Detect which cell encompasses the target text, then output its (X, Y) center coordinate. 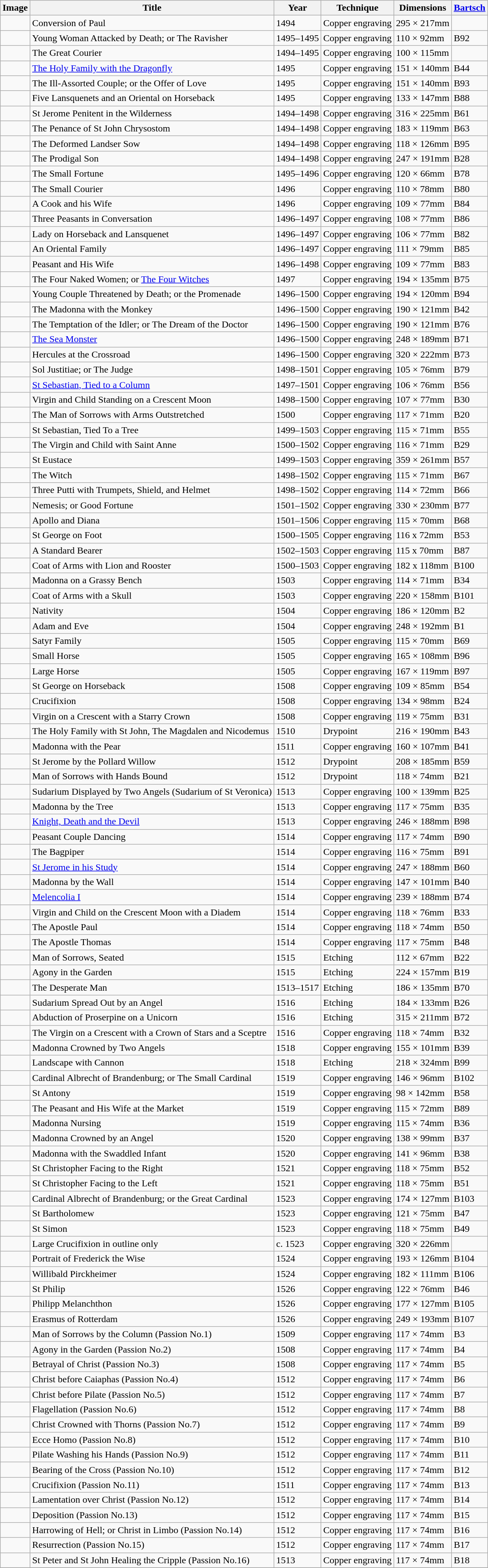
The Great Courier (152, 53)
B57 (469, 460)
B20 (469, 415)
Flagellation (Passion No.6) (152, 1410)
B98 (469, 822)
The Bagpiper (152, 852)
246 × 188mm (423, 822)
B29 (469, 445)
B75 (469, 279)
Title (152, 8)
239 × 188mm (423, 897)
194 × 135mm (423, 279)
B82 (469, 234)
The Desperate Man (152, 988)
St Philip (152, 1289)
1500–1503 (298, 565)
B21 (469, 776)
224 × 157mm (423, 972)
320 × 226mm (423, 1244)
Madonna Crowned by Two Angels (152, 1048)
B95 (469, 143)
St Jerome Penitent in the Wilderness (152, 113)
Satyr Family (152, 641)
117 × 71mm (423, 415)
B30 (469, 400)
Willibald Pirckheimer (152, 1274)
Crucifixion (152, 701)
Ecce Homo (Passion No.8) (152, 1440)
Madonna with the Pear (152, 746)
1498–1501 (298, 369)
B47 (469, 1214)
Lamentation over Christ (Passion No.12) (152, 1500)
Three Peasants in Conversation (152, 219)
111 × 79mm (423, 249)
Christ before Caiaphas (Passion No.4) (152, 1379)
Technique (357, 8)
B2 (469, 611)
St Christopher Facing to the Left (152, 1184)
1500 (298, 415)
St Jerome in his Study (152, 867)
St George on Horseback (152, 686)
Bearing of the Cross (Passion No.10) (152, 1470)
118 × 76mm (423, 912)
B4 (469, 1349)
B12 (469, 1470)
B100 (469, 565)
320 × 222mm (423, 354)
B36 (469, 1123)
Abduction of Proserpine on a Unicorn (152, 1018)
1494–1495 (298, 53)
249 × 193mm (423, 1319)
B80 (469, 189)
B24 (469, 701)
B49 (469, 1229)
1498–1500 (298, 400)
134 × 98mm (423, 701)
Image (15, 8)
1497 (298, 279)
с. 1523 (298, 1244)
B79 (469, 369)
B43 (469, 731)
Apollo and Diana (152, 520)
B61 (469, 113)
Madonna by the Tree (152, 807)
316 × 225mm (423, 113)
1501–1502 (298, 505)
184 × 133mm (423, 1003)
177 × 127mm (423, 1304)
B37 (469, 1138)
218 × 324mm (423, 1063)
B25 (469, 792)
B85 (469, 249)
Melencolia I (152, 897)
100 × 115mm (423, 53)
165 × 108mm (423, 656)
B1 (469, 626)
Peasant Couple Dancing (152, 837)
B91 (469, 852)
Virgin and Child on the Crescent Moon with a Diadem (152, 912)
St Simon (152, 1229)
1496–1498 (298, 264)
119 × 75mm (423, 716)
B28 (469, 158)
1501–1506 (298, 520)
118 × 126mm (423, 143)
B46 (469, 1289)
105 × 76mm (423, 369)
Man of Sorrows with Hands Bound (152, 776)
St George on Foot (152, 535)
Christ before Pilate (Passion No.5) (152, 1394)
The Witch (152, 475)
Landscape with Cannon (152, 1063)
B14 (469, 1500)
St Eustace (152, 460)
B59 (469, 761)
The Ill-Assorted Couple; or the Offer of Love (152, 83)
114 × 71mm (423, 580)
An Oriental Family (152, 249)
The Sea Monster (152, 339)
167 × 119mm (423, 671)
Madonna Nursing (152, 1123)
121 × 75mm (423, 1214)
The Four Naked Women; or The Four Witches (152, 279)
315 × 211mm (423, 1018)
Lady on Horseback and Lansquenet (152, 234)
B84 (469, 204)
Virgin on a Crescent with a Starry Crown (152, 716)
Bartsch (469, 8)
St Sebastian, Tied To a Tree (152, 430)
115 × 74mm (423, 1123)
The Temptation of the Idler; or The Dream of the Doctor (152, 324)
B94 (469, 294)
B107 (469, 1319)
St Bartholomew (152, 1214)
St Jerome by the Pollard Willow (152, 761)
Knight, Death and the Devil (152, 822)
Sudarium Displayed by Two Angels (Sudarium of St Veronica) (152, 792)
115 х 70mm (423, 550)
B73 (469, 354)
1513–1517 (298, 988)
Sol Justitiae; or The Judge (152, 369)
B5 (469, 1364)
Large Horse (152, 671)
160 × 107mm (423, 746)
186 × 120mm (423, 611)
The Madonna with the Monkey (152, 309)
98 × 142mm (423, 1093)
B58 (469, 1093)
B102 (469, 1078)
The Virgin and Child with Saint Anne (152, 445)
330 × 230mm (423, 505)
116 × 75mm (423, 852)
109 × 85mm (423, 686)
B93 (469, 83)
Cardinal Albrecht of Brandenburg; or The Small Cardinal (152, 1078)
B72 (469, 1018)
B8 (469, 1410)
216 × 190mm (423, 731)
The Holy Family with St John, The Magdalen and Nicodemus (152, 731)
B3 (469, 1334)
248 × 189mm (423, 339)
B51 (469, 1184)
The Penance of St John Chrysostom (152, 128)
B103 (469, 1199)
B9 (469, 1425)
B39 (469, 1048)
B89 (469, 1108)
147 × 101mm (423, 882)
B33 (469, 912)
The Man of Sorrows with Arms Outstretched (152, 415)
141 × 96mm (423, 1153)
B38 (469, 1153)
1497–1501 (298, 384)
A Cook and his Wife (152, 204)
110 × 78mm (423, 189)
247 × 191mm (423, 158)
The Prodigal Son (152, 158)
Hercules at the Crossroad (152, 354)
112 × 67mm (423, 957)
B77 (469, 505)
B13 (469, 1485)
208 × 185mm (423, 761)
B32 (469, 1033)
Dimensions (423, 8)
220 × 158mm (423, 596)
108 × 77mm (423, 219)
B69 (469, 641)
1510 (298, 731)
106 × 76mm (423, 384)
B76 (469, 324)
B52 (469, 1168)
Small Horse (152, 656)
B106 (469, 1274)
The Deformed Landser Sow (152, 143)
The Peasant and His Wife at the Market (152, 1108)
A Standard Bearer (152, 550)
Peasant and His Wife (152, 264)
B87 (469, 550)
B50 (469, 927)
The Holy Family with the Dragonfly (152, 68)
B86 (469, 219)
1500–1505 (298, 535)
146 × 96mm (423, 1078)
B96 (469, 656)
Large Crucifixion in outline only (152, 1244)
Madonna with the Swaddled Infant (152, 1153)
Virgin and Child Standing on a Crescent Moon (152, 400)
B48 (469, 942)
Young Woman Attacked by Death; or The Ravisher (152, 38)
Resurrection (Passion No.15) (152, 1545)
B53 (469, 535)
1495–1496 (298, 173)
116 × 71mm (423, 445)
114 × 72mm (423, 490)
St Christopher Facing to the Right (152, 1168)
B17 (469, 1545)
B83 (469, 264)
B54 (469, 686)
B104 (469, 1259)
247 × 188mm (423, 867)
359 × 261mm (423, 460)
Christ Crowned with Thorns (Passion No.7) (152, 1425)
107 × 77mm (423, 400)
B78 (469, 173)
295 × 217mm (423, 23)
Philipp Melanchthon (152, 1304)
Agony in the Garden (Passion No.2) (152, 1349)
183 × 119mm (423, 128)
B74 (469, 897)
The Apostle Paul (152, 927)
B66 (469, 490)
B35 (469, 807)
B31 (469, 716)
133 × 147mm (423, 98)
B34 (469, 580)
1502–1503 (298, 550)
Sudarium Spread Out by an Angel (152, 1003)
248 × 192mm (423, 626)
Year (298, 8)
Five Lansquenets and an Oriental on Horseback (152, 98)
The Small Fortune (152, 173)
Three Putti with Trumpets, Shield, and Helmet (152, 490)
Young Couple Threatened by Death; or the Promenade (152, 294)
B26 (469, 1003)
B42 (469, 309)
110 × 92mm (423, 38)
100 × 139mm (423, 792)
Deposition (Passion No.13) (152, 1515)
B22 (469, 957)
B15 (469, 1515)
B101 (469, 596)
116 х 72mm (423, 535)
B18 (469, 1560)
Nemesis; or Good Fortune (152, 505)
Cardinal Albrecht of Brandenburg; or the Great Cardinal (152, 1199)
B99 (469, 1063)
B68 (469, 520)
B7 (469, 1394)
Pilate Washing his Hands (Passion No.9) (152, 1455)
1494 (298, 23)
B97 (469, 671)
B90 (469, 837)
Madonna Crowned by an Angel (152, 1138)
B88 (469, 98)
B60 (469, 867)
106 × 77mm (423, 234)
Madonna on a Grassy Bench (152, 580)
B44 (469, 68)
1509 (298, 1334)
1500–1502 (298, 445)
Adam and Eve (152, 626)
The Small Courier (152, 189)
B63 (469, 128)
B6 (469, 1379)
182 х 118mm (423, 565)
B55 (469, 430)
182 × 111mm (423, 1274)
The Apostle Thomas (152, 942)
Coat of Arms with a Skull (152, 596)
B10 (469, 1440)
Madonna by the Wall (152, 882)
122 × 76mm (423, 1289)
186 × 135mm (423, 988)
Harrowing of Hell; or Christ in Limbo (Passion No.14) (152, 1530)
138 × 99mm (423, 1138)
Coat of Arms with Lion and Rooster (152, 565)
194 × 120mm (423, 294)
B105 (469, 1304)
1495–1495 (298, 38)
B56 (469, 384)
Сonversion of Paul (152, 23)
St Sebastian, Tied to a Column (152, 384)
Agony in the Garden (152, 972)
B67 (469, 475)
B70 (469, 988)
The Virgin on a Crescent with a Crown of Stars and a Sceptre (152, 1033)
Man of Sorrows, Seated (152, 957)
B19 (469, 972)
B16 (469, 1530)
St Antony (152, 1093)
Nativity (152, 611)
174 × 127mm (423, 1199)
Portrait of Frederick the Wise (152, 1259)
B71 (469, 339)
120 × 66mm (423, 173)
155 × 101mm (423, 1048)
B92 (469, 38)
St Peter and St John Healing the Cripple (Passion No.16) (152, 1560)
B41 (469, 746)
Erasmus of Rotterdam (152, 1319)
Man of Sorrows by the Column (Passion No.1) (152, 1334)
193 × 126mm (423, 1259)
115 × 72mm (423, 1108)
B11 (469, 1455)
Betrayal of Christ (Passion No.3) (152, 1364)
Crucifixion (Passion No.11) (152, 1485)
B40 (469, 882)
